Extract the [X, Y] coordinate from the center of the cell holding the provided text.  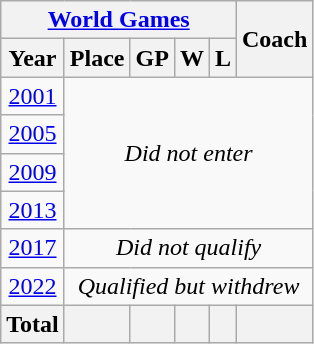
2005 [33, 134]
GP [152, 58]
World Games [119, 20]
Place [97, 58]
L [222, 58]
2013 [33, 210]
2001 [33, 96]
W [192, 58]
2022 [33, 286]
Did not qualify [188, 248]
2009 [33, 172]
Total [33, 324]
2017 [33, 248]
Coach [275, 39]
Qualified but withdrew [188, 286]
Did not enter [188, 153]
Year [33, 58]
